Return the (x, y) coordinate for the center point of the cell that contains the specified text.  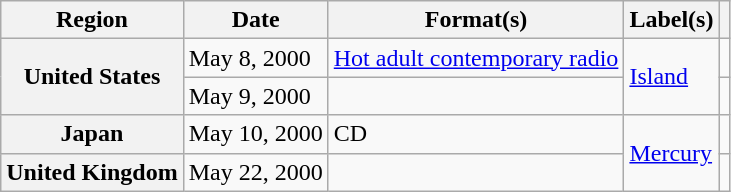
Region (92, 20)
Mercury (672, 153)
CD (476, 134)
Japan (92, 134)
United States (92, 77)
May 8, 2000 (256, 58)
May 22, 2000 (256, 172)
Format(s) (476, 20)
Label(s) (672, 20)
May 9, 2000 (256, 96)
Island (672, 77)
Hot adult contemporary radio (476, 58)
United Kingdom (92, 172)
May 10, 2000 (256, 134)
Date (256, 20)
